Find where the given text appears and provide that cell's center as [x, y] coordinate. 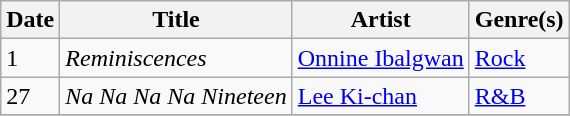
Reminiscences [176, 58]
Artist [380, 20]
27 [30, 96]
Lee Ki-chan [380, 96]
Rock [519, 58]
1 [30, 58]
Onnine Ibalgwan [380, 58]
Title [176, 20]
Date [30, 20]
Genre(s) [519, 20]
R&B [519, 96]
Na Na Na Na Nineteen [176, 96]
